Capture the cell that displays the provided text and extract its (x, y) central coordinate. 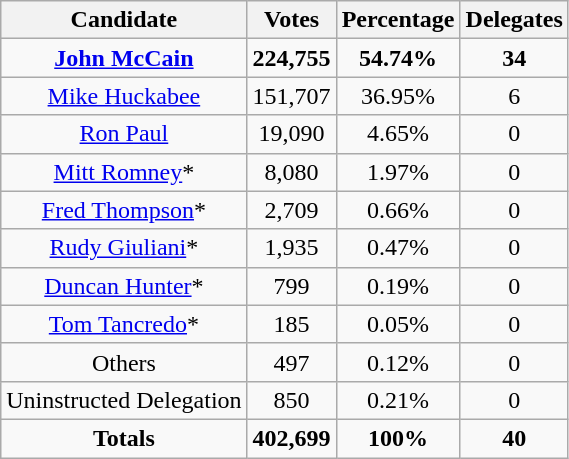
0.05% (398, 324)
4.65% (398, 134)
Mike Huckabee (124, 96)
Fred Thompson* (124, 210)
Votes (292, 20)
2,709 (292, 210)
1,935 (292, 248)
Rudy Giuliani* (124, 248)
8,080 (292, 172)
Uninstructed Delegation (124, 400)
Duncan Hunter* (124, 286)
0.12% (398, 362)
Tom Tancredo* (124, 324)
19,090 (292, 134)
0.66% (398, 210)
0.21% (398, 400)
6 (514, 96)
497 (292, 362)
0.47% (398, 248)
0.19% (398, 286)
Candidate (124, 20)
Mitt Romney* (124, 172)
40 (514, 438)
799 (292, 286)
John McCain (124, 58)
Others (124, 362)
54.74% (398, 58)
Percentage (398, 20)
185 (292, 324)
34 (514, 58)
Ron Paul (124, 134)
Delegates (514, 20)
402,699 (292, 438)
Totals (124, 438)
36.95% (398, 96)
850 (292, 400)
1.97% (398, 172)
100% (398, 438)
151,707 (292, 96)
224,755 (292, 58)
